Capture the cell that displays the provided text and extract its [X, Y] central coordinate. 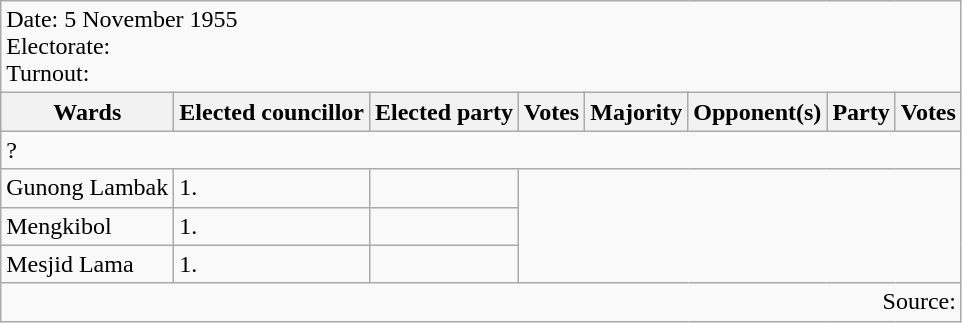
Opponent(s) [758, 112]
Mesjid Lama [88, 264]
Gunong Lambak [88, 188]
Majority [636, 112]
Elected councillor [272, 112]
Mengkibol [88, 226]
Source: [482, 302]
Wards [88, 112]
Party [861, 112]
? [482, 150]
Elected party [444, 112]
Date: 5 November 1955Electorate: Turnout: [482, 47]
